Provide the [X, Y] coordinate of the cell's center where the given text is located.  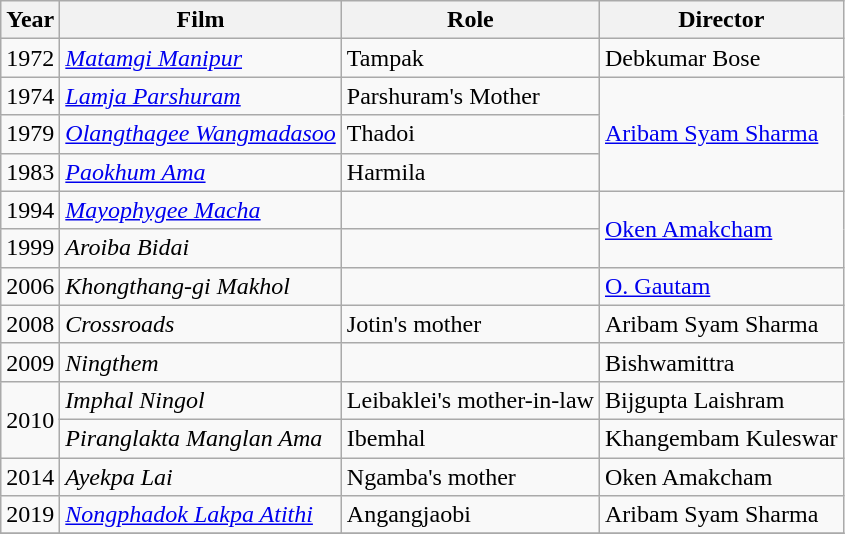
Ayekpa Lai [201, 477]
Khangembam Kuleswar [721, 438]
1999 [30, 248]
Leibaklei's mother-in-law [470, 400]
Lamja Parshuram [201, 96]
2009 [30, 362]
2008 [30, 324]
1994 [30, 210]
Piranglakta Manglan Ama [201, 438]
Harmila [470, 172]
Bijgupta Laishram [721, 400]
Angangjaobi [470, 515]
1972 [30, 58]
Director [721, 20]
Khongthang-gi Makhol [201, 286]
Matamgi Manipur [201, 58]
Olangthagee Wangmadasoo [201, 134]
Debkumar Bose [721, 58]
1974 [30, 96]
Imphal Ningol [201, 400]
2014 [30, 477]
1979 [30, 134]
Aroiba Bidai [201, 248]
Bishwamittra [721, 362]
Film [201, 20]
Jotin's mother [470, 324]
Ngamba's mother [470, 477]
2006 [30, 286]
Ibemhal [470, 438]
Paokhum Ama [201, 172]
Ningthem [201, 362]
2010 [30, 419]
Tampak [470, 58]
2019 [30, 515]
O. Gautam [721, 286]
Parshuram's Mother [470, 96]
Mayophygee Macha [201, 210]
Nongphadok Lakpa Atithi [201, 515]
Crossroads [201, 324]
Thadoi [470, 134]
1983 [30, 172]
Year [30, 20]
Role [470, 20]
